Identify which cell holds the provided text, then report its [X, Y] central coordinate. 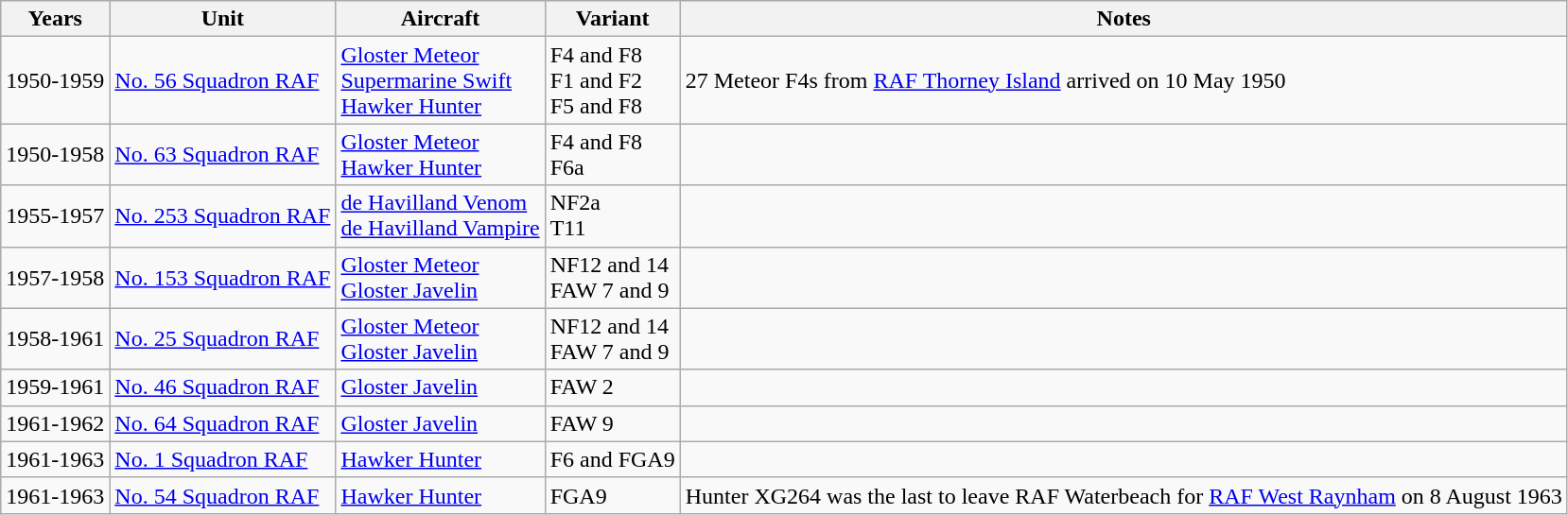
1950-1959 [55, 80]
No. 56 Squadron RAF [223, 80]
FAW 2 [613, 387]
Notes [1124, 19]
Years [55, 19]
27 Meteor F4s from RAF Thorney Island arrived on 10 May 1950 [1124, 80]
No. 63 Squadron RAF [223, 155]
1955-1957 [55, 215]
No. 253 Squadron RAF [223, 215]
1957-1958 [55, 278]
FAW 9 [613, 423]
1961-1962 [55, 423]
No. 153 Squadron RAF [223, 278]
Aircraft [441, 19]
No. 54 Squadron RAF [223, 495]
F6 and FGA9 [613, 459]
F4 and F8 F1 and F2 F5 and F8 [613, 80]
1958-1961 [55, 338]
1959-1961 [55, 387]
No. 64 Squadron RAF [223, 423]
de Havilland Venomde Havilland Vampire [441, 215]
Unit [223, 19]
Gloster MeteorSupermarine SwiftHawker Hunter [441, 80]
No. 25 Squadron RAF [223, 338]
Variant [613, 19]
No. 46 Squadron RAF [223, 387]
No. 1 Squadron RAF [223, 459]
1950-1958 [55, 155]
FGA9 [613, 495]
NF2a T11 [613, 215]
Hunter XG264 was the last to leave RAF Waterbeach for RAF West Raynham on 8 August 1963 [1124, 495]
Gloster MeteorHawker Hunter [441, 155]
F4 and F8 F6a [613, 155]
